Provide the (X, Y) coordinate of the cell's center where the given text is located.  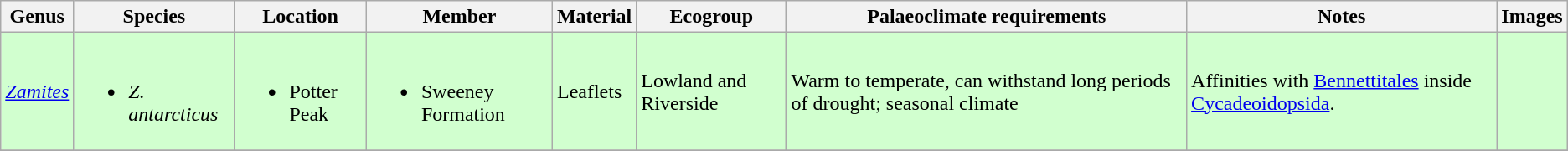
Member (459, 17)
Leaflets (594, 91)
Z. antarcticus (154, 91)
Genus (37, 17)
Lowland and Riverside (712, 91)
Sweeney Formation (459, 91)
Potter Peak (300, 91)
Warm to temperate, can withstand long periods of drought; seasonal climate (987, 91)
Species (154, 17)
Notes (1342, 17)
Location (300, 17)
Images (1532, 17)
Ecogroup (712, 17)
Zamites (37, 91)
Palaeoclimate requirements (987, 17)
Material (594, 17)
Affinities with Bennettitales inside Cycadeoidopsida. (1342, 91)
